Locate the cell with the specified text and output its (x, y) center coordinate. 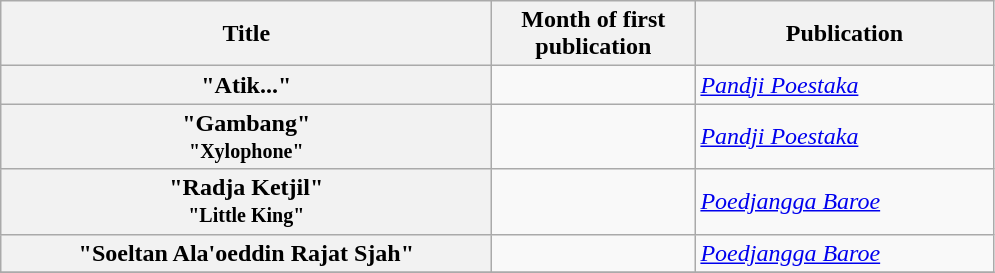
"Soeltan Ala'oeddin Rajat Sjah" (246, 253)
Title (246, 34)
"Radja Ketjil""Little King" (246, 202)
"Atik..." (246, 85)
Month of first publication (594, 34)
"Gambang""Xylophone" (246, 136)
Publication (844, 34)
